Locate the cell with the specified text and output its [x, y] center coordinate. 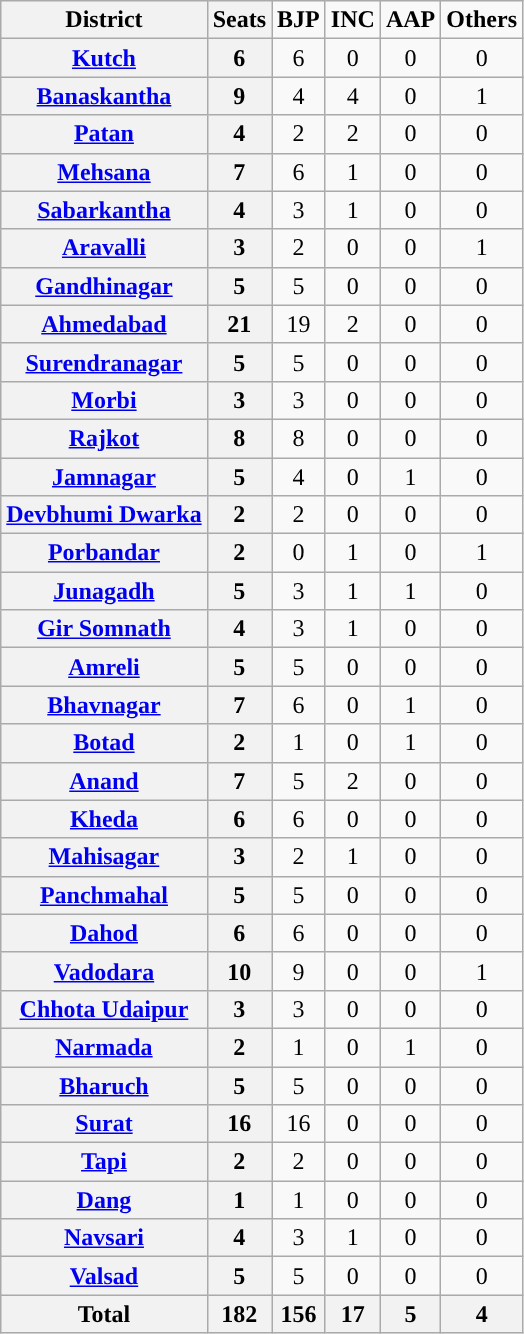
10 [239, 971]
Dang [104, 1200]
Kheda [104, 819]
Surat [104, 1124]
Seats [239, 20]
Botad [104, 743]
INC [352, 20]
Kutch [104, 58]
Total [104, 1314]
Jamnagar [104, 477]
156 [299, 1314]
Morbi [104, 400]
Ahmedabad [104, 324]
Bharuch [104, 1085]
19 [299, 324]
Sabarkantha [104, 210]
Chhota Udaipur [104, 1009]
BJP [299, 20]
Banaskantha [104, 96]
Junagadh [104, 591]
Panchmahal [104, 895]
Bhavnagar [104, 705]
Surendranagar [104, 362]
AAP [410, 20]
Navsari [104, 1238]
Mahisagar [104, 857]
Dahod [104, 933]
District [104, 20]
Aravalli [104, 248]
Anand [104, 781]
Patan [104, 134]
Others [482, 20]
Porbandar [104, 553]
17 [352, 1314]
182 [239, 1314]
21 [239, 324]
Gir Somnath [104, 629]
Narmada [104, 1047]
Vadodara [104, 971]
Gandhinagar [104, 286]
Mehsana [104, 172]
Rajkot [104, 438]
Amreli [104, 667]
Valsad [104, 1276]
Devbhumi Dwarka [104, 515]
Tapi [104, 1162]
